Scan for the cell matching the given text and deliver its (X, Y) coordinate at center. 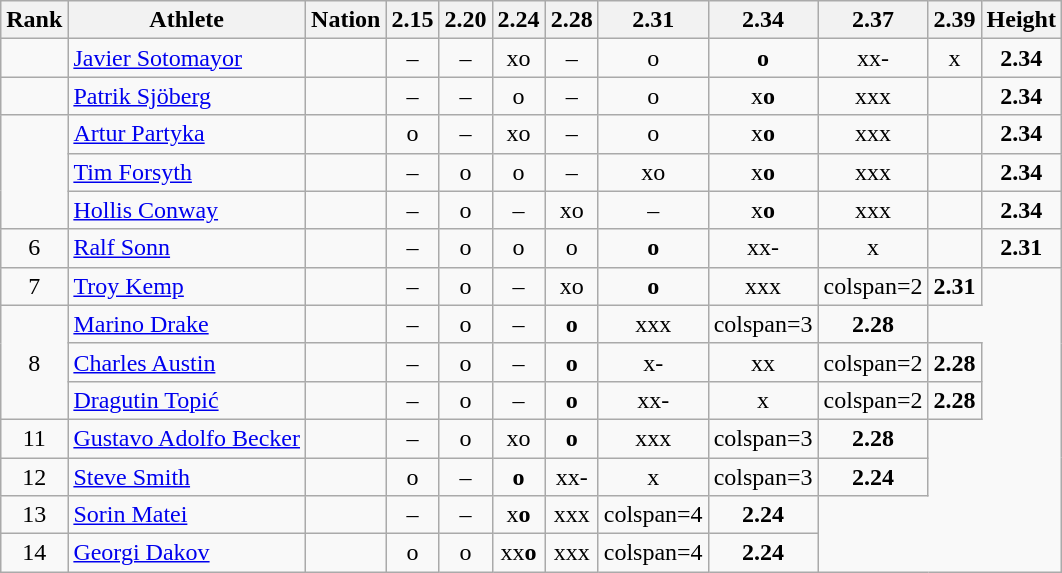
Gustavo Adolfo Becker (187, 438)
Steve Smith (187, 477)
Ralf Sonn (187, 248)
Georgi Dakov (187, 553)
Artur Partyka (187, 134)
2.20 (466, 20)
Tim Forsyth (187, 172)
Patrik Sjöberg (187, 96)
Charles Austin (187, 362)
Height (1021, 20)
8 (34, 362)
Sorin Matei (187, 515)
13 (34, 515)
x- (653, 362)
Marino Drake (187, 324)
Troy Kemp (187, 286)
Athlete (187, 20)
6 (34, 248)
2.37 (873, 20)
12 (34, 477)
2.39 (954, 20)
11 (34, 438)
14 (34, 553)
Rank (34, 20)
Javier Sotomayor (187, 58)
xxo (518, 553)
7 (34, 286)
Dragutin Topić (187, 400)
Hollis Conway (187, 210)
Nation (346, 20)
xx (763, 362)
2.15 (412, 20)
